Output the [x, y] coordinate of the center of the cell containing the given text.  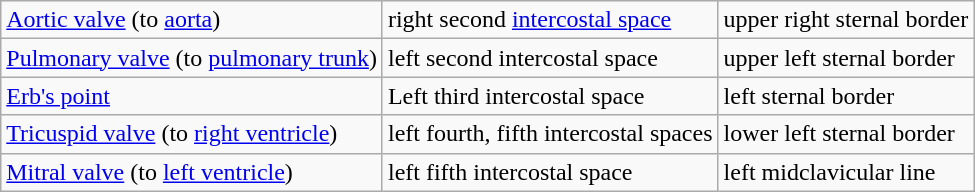
left midclavicular line [846, 172]
lower left sternal border [846, 134]
Erb's point [192, 96]
left second intercostal space [550, 58]
left fourth, fifth intercostal spaces [550, 134]
right second intercostal space [550, 20]
upper right sternal border [846, 20]
left sternal border [846, 96]
Aortic valve (to aorta) [192, 20]
Pulmonary valve (to pulmonary trunk) [192, 58]
Left third intercostal space [550, 96]
upper left sternal border [846, 58]
Tricuspid valve (to right ventricle) [192, 134]
Mitral valve (to left ventricle) [192, 172]
left fifth intercostal space [550, 172]
